Detect which cell encompasses the target text, then output its (x, y) center coordinate. 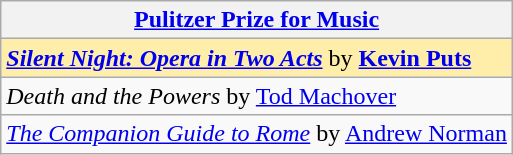
Silent Night: Opera in Two Acts by Kevin Puts (257, 58)
The Companion Guide to Rome by Andrew Norman (257, 134)
Death and the Powers by Tod Machover (257, 96)
Pulitzer Prize for Music (257, 20)
